Return the (X, Y) coordinate for the center point of the cell that contains the specified text.  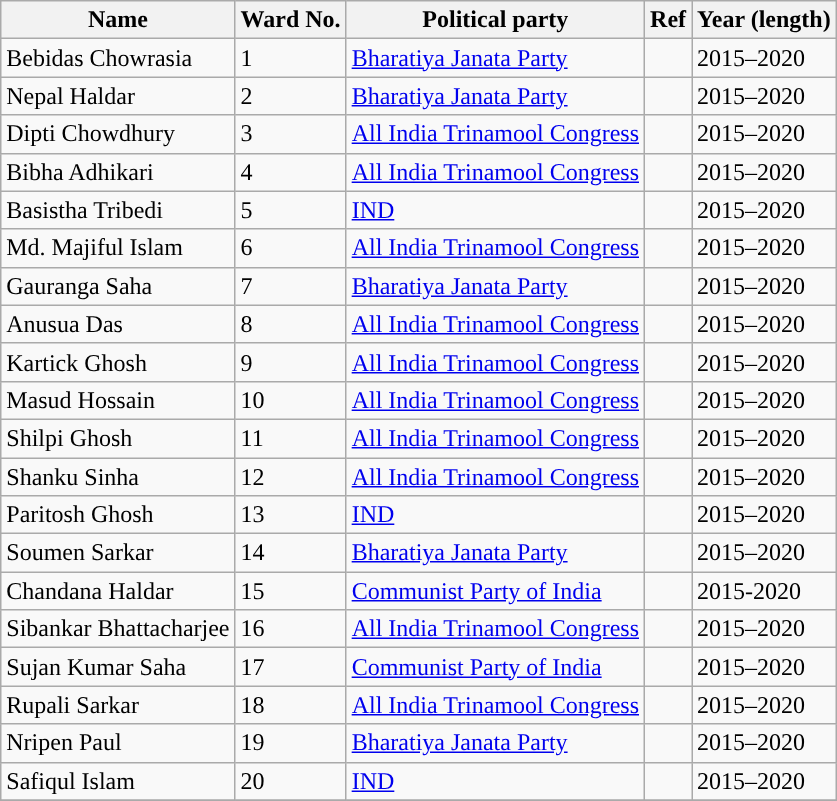
11 (290, 438)
Shanku Sinha (118, 477)
Safiqul Islam (118, 781)
Paritosh Ghosh (118, 515)
Nripen Paul (118, 743)
Shilpi Ghosh (118, 438)
Year (length) (764, 20)
Nepal Haldar (118, 96)
Bibha Adhikari (118, 172)
4 (290, 172)
Sujan Kumar Saha (118, 667)
6 (290, 248)
Masud Hossain (118, 400)
10 (290, 400)
Chandana Haldar (118, 591)
9 (290, 362)
Name (118, 20)
17 (290, 667)
2 (290, 96)
16 (290, 629)
19 (290, 743)
Ref (668, 20)
20 (290, 781)
Gauranga Saha (118, 286)
Rupali Sarkar (118, 705)
Dipti Chowdhury (118, 134)
12 (290, 477)
7 (290, 286)
Bebidas Chowrasia (118, 58)
Basistha Tribedi (118, 210)
13 (290, 515)
Ward No. (290, 20)
18 (290, 705)
Political party (495, 20)
8 (290, 324)
2015-2020 (764, 591)
3 (290, 134)
1 (290, 58)
Soumen Sarkar (118, 553)
Kartick Ghosh (118, 362)
15 (290, 591)
Sibankar Bhattacharjee (118, 629)
14 (290, 553)
Md. Majiful Islam (118, 248)
Anusua Das (118, 324)
5 (290, 210)
